Pinpoint the cell where the given text exists, returning its [x, y] midpoint coordinate. 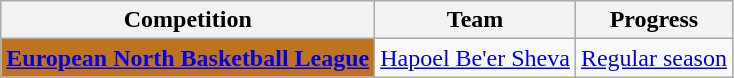
Team [476, 20]
Competition [188, 20]
Hapoel Be'er Sheva [476, 58]
Regular season [654, 58]
European North Basketball League [188, 58]
Progress [654, 20]
